Return the (X, Y) coordinate for the center point of the cell that contains the specified text.  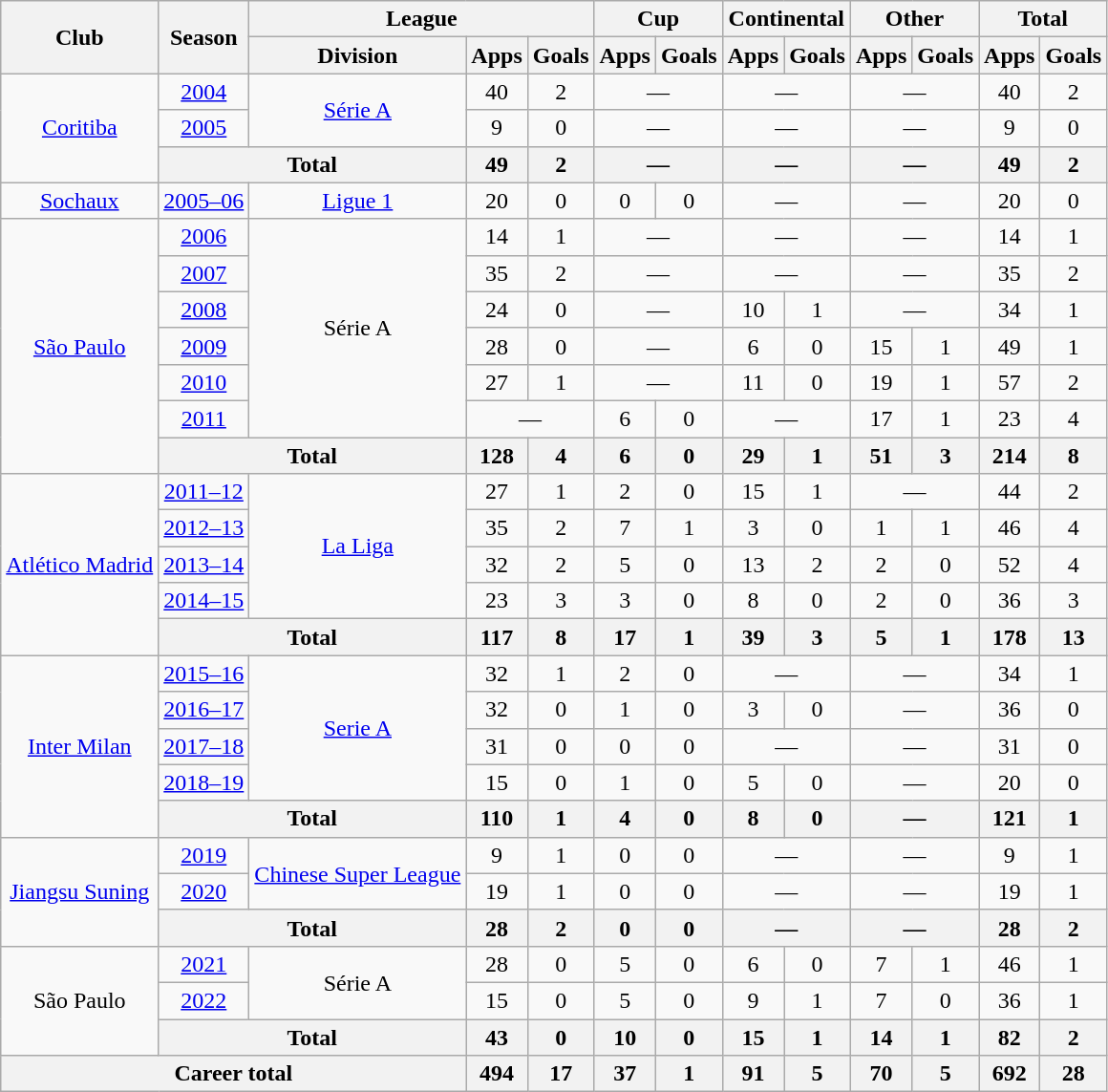
39 (753, 637)
57 (1010, 382)
44 (1010, 492)
2006 (204, 237)
Atlético Madrid (80, 565)
2019 (204, 855)
2005 (204, 128)
Coritiba (80, 128)
Ligue 1 (357, 201)
Chinese Super League (357, 873)
51 (881, 456)
2020 (204, 891)
2021 (204, 964)
2005–06 (204, 201)
La Liga (357, 546)
2017–18 (204, 746)
121 (1010, 819)
214 (1010, 456)
Inter Milan (80, 746)
Cup (658, 19)
2022 (204, 1000)
70 (881, 1074)
2004 (204, 92)
82 (1010, 1037)
Serie A (357, 728)
110 (497, 819)
Jiangsu Suning (80, 891)
29 (753, 456)
Sochaux (80, 201)
11 (753, 382)
178 (1010, 637)
2010 (204, 382)
692 (1010, 1074)
2009 (204, 346)
Continental (786, 19)
2013–14 (204, 565)
Career total (233, 1074)
37 (625, 1074)
494 (497, 1074)
2016–17 (204, 710)
2007 (204, 273)
2011–12 (204, 492)
2011 (204, 418)
128 (497, 456)
117 (497, 637)
2008 (204, 310)
2014–15 (204, 601)
Season (204, 37)
Club (80, 37)
Other (914, 19)
2015–16 (204, 674)
43 (497, 1037)
League (422, 19)
24 (497, 310)
2012–13 (204, 528)
91 (753, 1074)
2018–19 (204, 782)
52 (1010, 565)
Division (357, 55)
